Capture the cell that displays the provided text and extract its [X, Y] central coordinate. 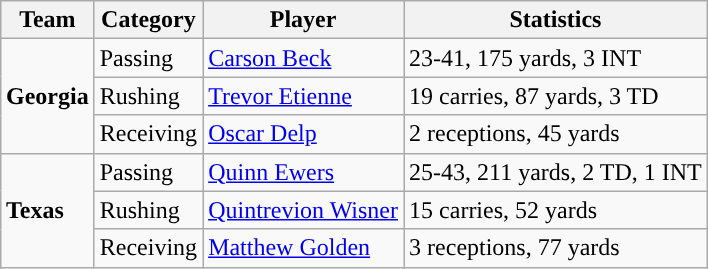
Quintrevion Wisner [304, 210]
Texas [48, 210]
Quinn Ewers [304, 172]
25-43, 211 yards, 2 TD, 1 INT [556, 172]
Carson Beck [304, 58]
Statistics [556, 20]
Trevor Etienne [304, 96]
19 carries, 87 yards, 3 TD [556, 96]
Team [48, 20]
Category [148, 20]
Player [304, 20]
3 receptions, 77 yards [556, 248]
23-41, 175 yards, 3 INT [556, 58]
Matthew Golden [304, 248]
15 carries, 52 yards [556, 210]
Oscar Delp [304, 134]
2 receptions, 45 yards [556, 134]
Georgia [48, 96]
